Search for the cell housing the specified text and yield its (X, Y) center coordinate. 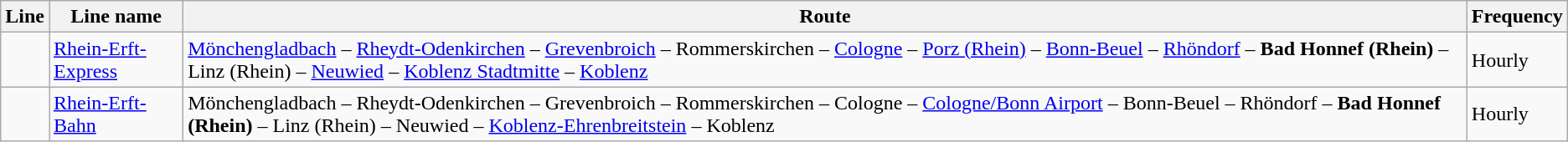
Rhein-Erft-Bahn (116, 114)
Line (25, 17)
Frequency (1517, 17)
Line name (116, 17)
Rhein-Erft-Express (116, 60)
Route (826, 17)
